Identify which cell holds the provided text, then report its (x, y) central coordinate. 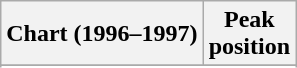
Chart (1996–1997) (102, 34)
Peakposition (249, 34)
